Extract the (x, y) coordinate from the center of the cell holding the provided text.  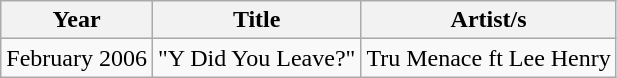
Tru Menace ft Lee Henry (488, 58)
"Y Did You Leave?" (256, 58)
February 2006 (77, 58)
Title (256, 20)
Year (77, 20)
Artist/s (488, 20)
